Return the [X, Y] coordinate for the center point of the cell that contains the specified text.  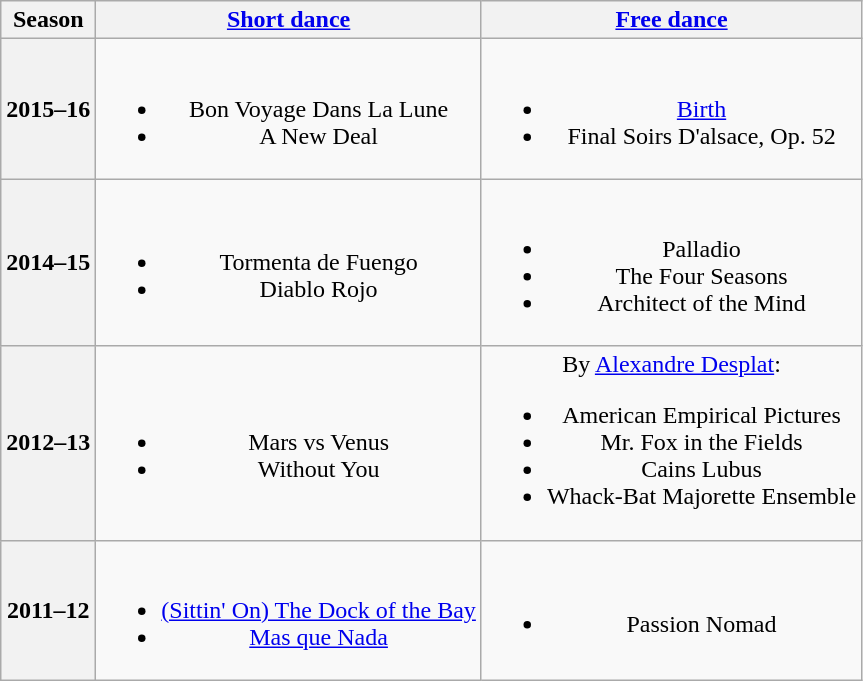
Free dance [671, 20]
2011–12 [48, 610]
Tormenta de FuengoDiablo Rojo [289, 262]
By Alexandre Desplat:American Empirical PicturesMr. Fox in the FieldsCains LubusWhack-Bat Majorette Ensemble [671, 443]
Short dance [289, 20]
Bon Voyage Dans La Lune A New Deal [289, 109]
(Sittin' On) The Dock of the BayMas que Nada [289, 610]
2014–15 [48, 262]
2012–13 [48, 443]
Birth Final Soirs D'alsace, Op. 52 [671, 109]
Palladio The Four Seasons Architect of the Mind [671, 262]
Passion Nomad [671, 610]
Season [48, 20]
2015–16 [48, 109]
Mars vs Venus Without You [289, 443]
